Pinpoint the cell where the given text exists, returning its [x, y] midpoint coordinate. 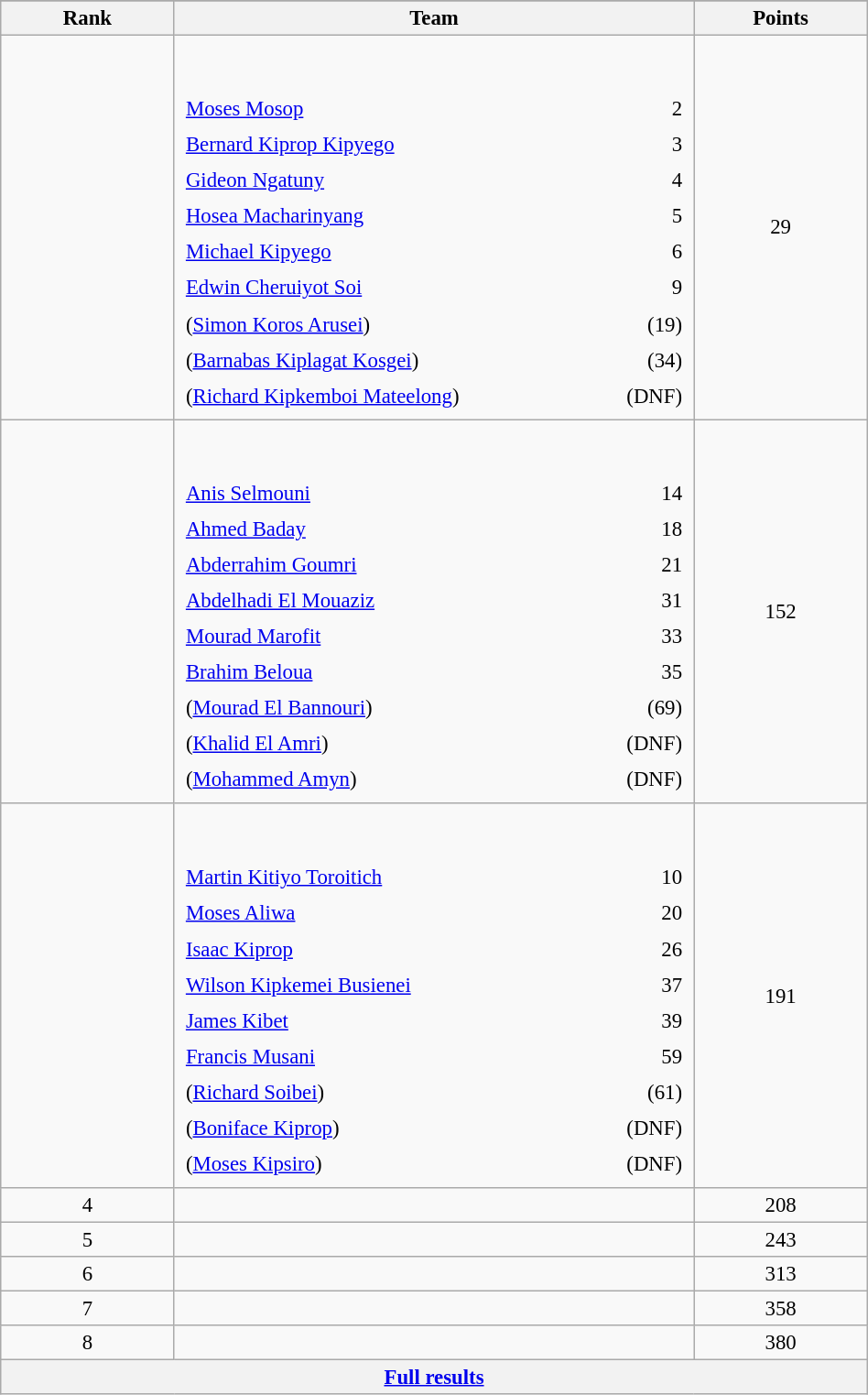
Team [434, 18]
Michael Kipyego [386, 252]
21 [624, 564]
14 [624, 493]
Francis Musani [378, 1056]
152 [780, 612]
35 [624, 672]
20 [633, 913]
18 [624, 529]
(Mohammed Amyn) [371, 779]
Edwin Cheruiyot Soi [386, 288]
2 [639, 109]
Points [780, 18]
(Richard Kipkemboi Mateelong) [386, 396]
3 [639, 145]
(Barnabas Kiplagat Kosgei) [386, 359]
(Khalid El Amri) [371, 744]
Brahim Beloua [371, 672]
31 [624, 601]
(Richard Soibei) [378, 1092]
(Simon Koros Arusei) [386, 323]
358 [780, 1309]
59 [633, 1056]
Ahmed Baday [371, 529]
10 [633, 877]
Full results [434, 1378]
39 [633, 1020]
Moses Mosop [386, 109]
(Boniface Kiprop) [378, 1128]
Abderrahim Goumri [371, 564]
33 [624, 637]
(Mourad El Bannouri) [371, 708]
(69) [624, 708]
Isaac Kiprop [378, 949]
243 [780, 1239]
(Moses Kipsiro) [378, 1163]
37 [633, 985]
James Kibet [378, 1020]
208 [780, 1205]
9 [639, 288]
380 [780, 1343]
Moses Aliwa [378, 913]
7 [88, 1309]
Mourad Marofit [371, 637]
Gideon Ngatuny [386, 180]
Abdelhadi El Mouaziz [371, 601]
8 [88, 1343]
26 [633, 949]
Anis Selmouni [371, 493]
Martin Kitiyo Toroitich [378, 877]
Bernard Kiprop Kipyego [386, 145]
313 [780, 1274]
Wilson Kipkemei Busienei [378, 985]
Rank [88, 18]
191 [780, 995]
Hosea Macharinyang [386, 216]
(19) [639, 323]
(61) [633, 1092]
29 [780, 227]
(34) [639, 359]
